Provide the [x, y] coordinate of the cell's center where the given text is located.  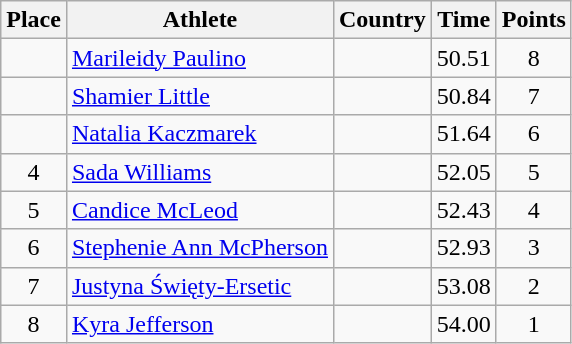
Points [534, 20]
50.84 [464, 96]
Marileidy Paulino [200, 58]
Shamier Little [200, 96]
1 [534, 324]
52.93 [464, 248]
2 [534, 286]
Natalia Kaczmarek [200, 134]
54.00 [464, 324]
Stephenie Ann McPherson [200, 248]
Sada Williams [200, 172]
51.64 [464, 134]
Place [34, 20]
Justyna Święty-Ersetic [200, 286]
50.51 [464, 58]
Time [464, 20]
52.43 [464, 210]
Athlete [200, 20]
53.08 [464, 286]
Country [382, 20]
52.05 [464, 172]
3 [534, 248]
Kyra Jefferson [200, 324]
Candice McLeod [200, 210]
